Extract the [x, y] coordinate from the center of the cell holding the provided text.  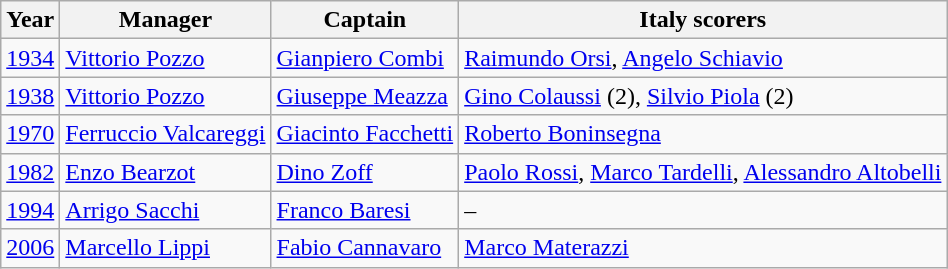
Captain [365, 20]
Enzo Bearzot [166, 172]
Raimundo Orsi, Angelo Schiavio [703, 58]
Italy scorers [703, 20]
Ferruccio Valcareggi [166, 134]
Giuseppe Meazza [365, 96]
Marco Materazzi [703, 248]
1982 [30, 172]
– [703, 210]
Marcello Lippi [166, 248]
Giacinto Facchetti [365, 134]
Paolo Rossi, Marco Tardelli, Alessandro Altobelli [703, 172]
Year [30, 20]
Dino Zoff [365, 172]
1994 [30, 210]
2006 [30, 248]
Gianpiero Combi [365, 58]
Arrigo Sacchi [166, 210]
1934 [30, 58]
Roberto Boninsegna [703, 134]
Manager [166, 20]
Gino Colaussi (2), Silvio Piola (2) [703, 96]
Franco Baresi [365, 210]
1938 [30, 96]
1970 [30, 134]
Fabio Cannavaro [365, 248]
